Search for the cell housing the specified text and yield its [X, Y] center coordinate. 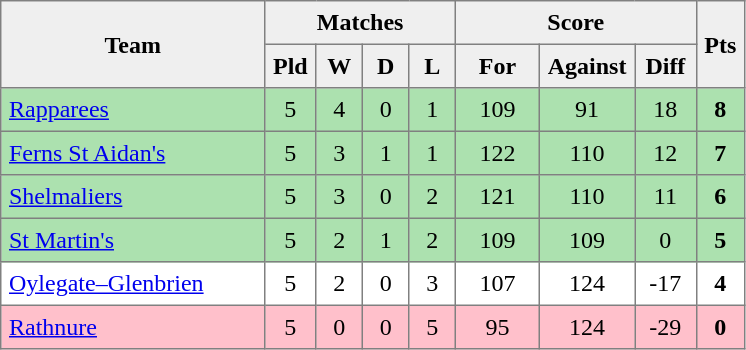
L [432, 66]
For [497, 66]
91 [586, 110]
Matches [360, 23]
11 [666, 197]
95 [497, 327]
Rapparees [133, 110]
Ferns St Aidan's [133, 153]
6 [720, 197]
Rathnure [133, 327]
-17 [666, 284]
Oylegate–Glenbrien [133, 284]
107 [497, 284]
8 [720, 110]
Pld [290, 66]
W [339, 66]
Against [586, 66]
122 [497, 153]
-29 [666, 327]
18 [666, 110]
Team [133, 44]
Pts [720, 44]
D [385, 66]
Diff [666, 66]
121 [497, 197]
St Martin's [133, 240]
Score [576, 23]
Shelmaliers [133, 197]
7 [720, 153]
12 [666, 153]
